Determine the (x, y) coordinate at the center of the cell enclosing the given text.  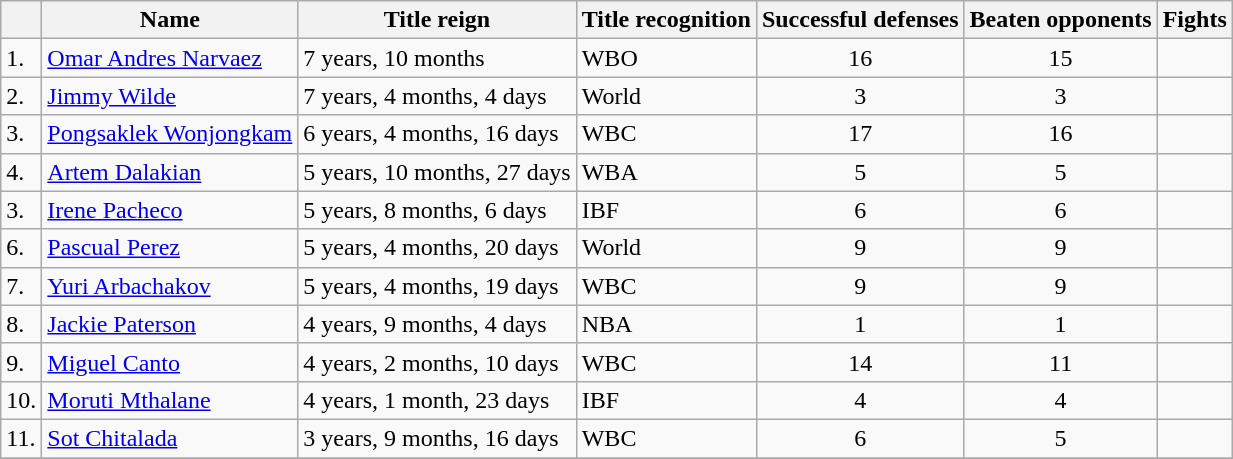
Beaten opponents (1060, 20)
Jackie Paterson (170, 324)
5 years, 8 months, 6 days (437, 210)
Moruti Mthalane (170, 400)
WBA (666, 172)
Successful defenses (860, 20)
WBO (666, 58)
7 years, 10 months (437, 58)
5 years, 10 months, 27 days (437, 172)
4 years, 2 months, 10 days (437, 362)
4 years, 1 month, 23 days (437, 400)
11. (22, 438)
7 years, 4 months, 4 days (437, 96)
Irene Pacheco (170, 210)
9. (22, 362)
4 years, 9 months, 4 days (437, 324)
Title recognition (666, 20)
Artem Dalakian (170, 172)
11 (1060, 362)
14 (860, 362)
6 years, 4 months, 16 days (437, 134)
1. (22, 58)
6. (22, 248)
5 years, 4 months, 19 days (437, 286)
17 (860, 134)
Miguel Canto (170, 362)
Name (170, 20)
15 (1060, 58)
Sot Chitalada (170, 438)
Fights (1194, 20)
7. (22, 286)
Title reign (437, 20)
NBA (666, 324)
Pascual Perez (170, 248)
Omar Andres Narvaez (170, 58)
10. (22, 400)
5 years, 4 months, 20 days (437, 248)
4. (22, 172)
Jimmy Wilde (170, 96)
2. (22, 96)
8. (22, 324)
3 years, 9 months, 16 days (437, 438)
Yuri Arbachakov (170, 286)
Pongsaklek Wonjongkam (170, 134)
